Return [x, y] of the center of cell containing provided text 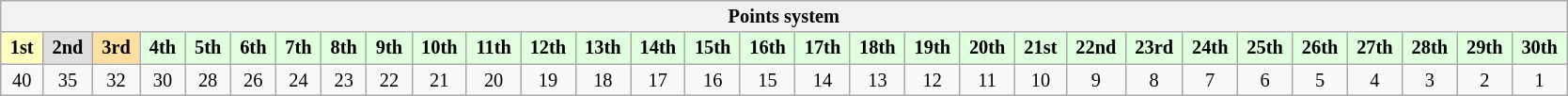
2 [1484, 80]
7 [1210, 80]
7th [298, 48]
1 [1539, 80]
20th [987, 48]
8 [1154, 80]
30th [1539, 48]
35 [68, 80]
11 [987, 80]
27th [1374, 48]
4th [163, 48]
15th [713, 48]
29th [1484, 48]
11th [493, 48]
17th [823, 48]
40 [23, 80]
19th [933, 48]
15 [767, 80]
12th [548, 48]
16 [713, 80]
14th [658, 48]
17 [658, 80]
13 [877, 80]
6th [253, 48]
28th [1430, 48]
16th [767, 48]
9 [1096, 80]
28 [208, 80]
6 [1264, 80]
10th [439, 48]
9th [389, 48]
30 [163, 80]
12 [933, 80]
23rd [1154, 48]
32 [116, 80]
23 [344, 80]
3 [1430, 80]
4 [1374, 80]
19 [548, 80]
8th [344, 48]
2nd [68, 48]
Points system [784, 16]
21st [1040, 48]
3rd [116, 48]
20 [493, 80]
1st [23, 48]
26 [253, 80]
21 [439, 80]
26th [1320, 48]
18th [877, 48]
18 [603, 80]
10 [1040, 80]
24th [1210, 48]
5th [208, 48]
22 [389, 80]
25th [1264, 48]
14 [823, 80]
24 [298, 80]
22nd [1096, 48]
13th [603, 48]
5 [1320, 80]
